Provide the [x, y] coordinate of the cell's center where the given text is located.  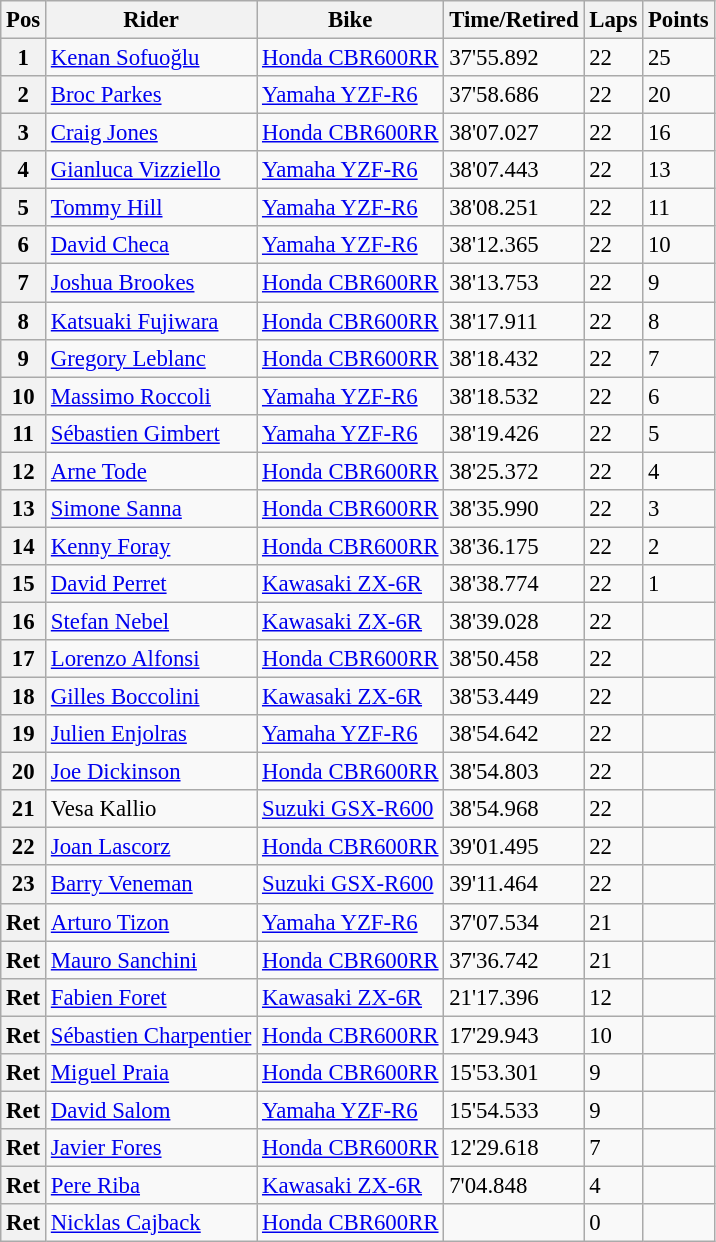
38'12.365 [514, 245]
Sébastien Gimbert [152, 433]
Pere Riba [152, 1185]
38'54.968 [514, 809]
39'01.495 [514, 847]
Javier Fores [152, 1148]
38'19.426 [514, 433]
Laps [614, 20]
Joan Lascorz [152, 847]
Tommy Hill [152, 208]
38'36.175 [514, 546]
Pos [24, 20]
38'53.449 [514, 697]
38'50.458 [514, 659]
15'54.533 [514, 1110]
39'11.464 [514, 885]
Stefan Nebel [152, 621]
7'04.848 [514, 1185]
Kenny Foray [152, 546]
Points [678, 20]
David Checa [152, 245]
19 [24, 734]
37'07.534 [514, 922]
Joe Dickinson [152, 772]
David Perret [152, 584]
Sébastien Charpentier [152, 1035]
Joshua Brookes [152, 283]
38'38.774 [514, 584]
37'55.892 [514, 58]
38'54.803 [514, 772]
38'07.027 [514, 133]
38'08.251 [514, 208]
38'07.443 [514, 170]
25 [678, 58]
23 [24, 885]
15 [24, 584]
Nicklas Cajback [152, 1223]
Barry Veneman [152, 885]
15'53.301 [514, 1073]
Gianluca Vizziello [152, 170]
Craig Jones [152, 133]
Lorenzo Alfonsi [152, 659]
Miguel Praia [152, 1073]
38'18.532 [514, 396]
37'58.686 [514, 95]
David Salom [152, 1110]
37'36.742 [514, 960]
12'29.618 [514, 1148]
Julien Enjolras [152, 734]
Kenan Sofuoğlu [152, 58]
Time/Retired [514, 20]
Rider [152, 20]
38'17.911 [514, 321]
17 [24, 659]
21'17.396 [514, 997]
38'13.753 [514, 283]
Arturo Tizon [152, 922]
Gregory Leblanc [152, 358]
38'54.642 [514, 734]
38'25.372 [514, 471]
17'29.943 [514, 1035]
14 [24, 546]
Simone Sanna [152, 509]
Broc Parkes [152, 95]
38'35.990 [514, 509]
Gilles Boccolini [152, 697]
Arne Tode [152, 471]
Katsuaki Fujiwara [152, 321]
Fabien Foret [152, 997]
Massimo Roccoli [152, 396]
38'18.432 [514, 358]
Vesa Kallio [152, 809]
0 [614, 1223]
Mauro Sanchini [152, 960]
18 [24, 697]
Bike [350, 20]
38'39.028 [514, 621]
